Detect which cell encompasses the target text, then output its (x, y) center coordinate. 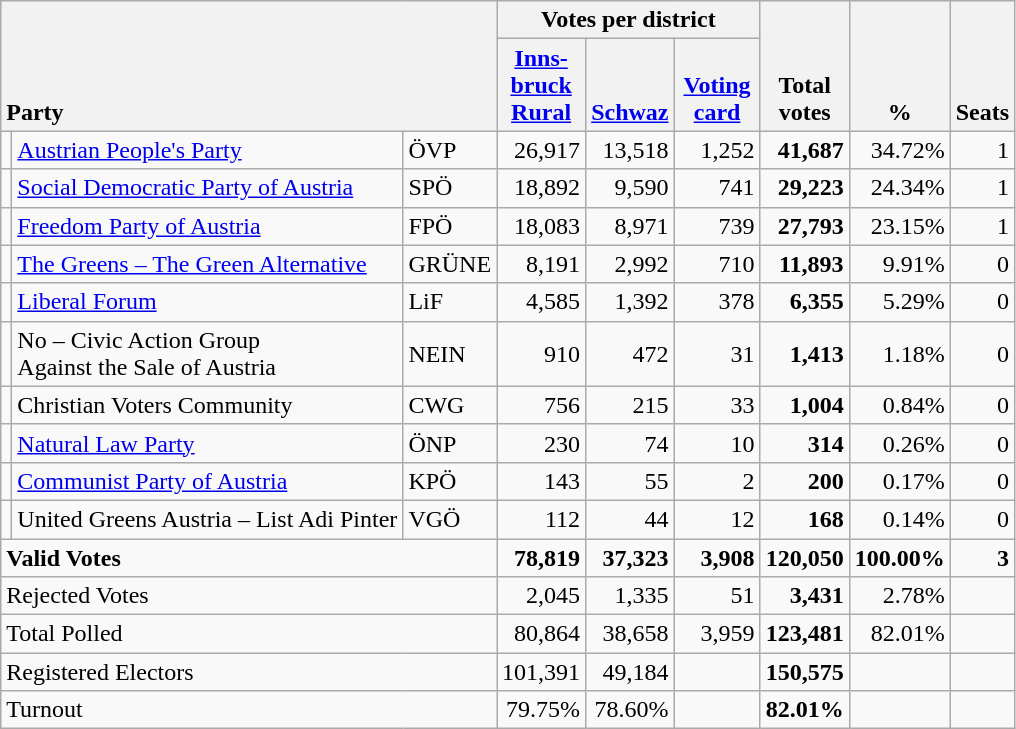
1,335 (630, 596)
Christian Voters Community (208, 405)
739 (717, 226)
5.29% (900, 302)
29,223 (804, 188)
0.14% (900, 519)
2 (717, 481)
78,819 (542, 557)
Natural Law Party (208, 443)
74 (630, 443)
18,892 (542, 188)
150,575 (804, 672)
18,083 (542, 226)
78.60% (630, 710)
9,590 (630, 188)
FPÖ (450, 226)
741 (717, 188)
38,658 (630, 634)
KPÖ (450, 481)
51 (717, 596)
Seats (982, 66)
1.18% (900, 354)
80,864 (542, 634)
LiF (450, 302)
12 (717, 519)
26,917 (542, 150)
Votingcard (717, 85)
No – Civic Action GroupAgainst the Sale of Austria (208, 354)
8,191 (542, 264)
3,908 (717, 557)
4,585 (542, 302)
3,959 (717, 634)
200 (804, 481)
756 (542, 405)
0.84% (900, 405)
SPÖ (450, 188)
Party (249, 66)
168 (804, 519)
2,992 (630, 264)
ÖNP (450, 443)
Schwaz (630, 85)
120,050 (804, 557)
3 (982, 557)
100.00% (900, 557)
GRÜNE (450, 264)
Total Polled (249, 634)
31 (717, 354)
34.72% (900, 150)
230 (542, 443)
Liberal Forum (208, 302)
101,391 (542, 672)
2,045 (542, 596)
Social Democratic Party of Austria (208, 188)
Valid Votes (249, 557)
3,431 (804, 596)
41,687 (804, 150)
VGÖ (450, 519)
37,323 (630, 557)
0.17% (900, 481)
Votes per district (629, 20)
13,518 (630, 150)
27,793 (804, 226)
23.15% (900, 226)
Registered Electors (249, 672)
1,392 (630, 302)
24.34% (900, 188)
ÖVP (450, 150)
0.26% (900, 443)
378 (717, 302)
49,184 (630, 672)
1,252 (717, 150)
55 (630, 481)
44 (630, 519)
CWG (450, 405)
NEIN (450, 354)
2.78% (900, 596)
10 (717, 443)
314 (804, 443)
1,004 (804, 405)
9.91% (900, 264)
6,355 (804, 302)
Inns-bruckRural (542, 85)
Austrian People's Party (208, 150)
Freedom Party of Austria (208, 226)
215 (630, 405)
79.75% (542, 710)
123,481 (804, 634)
Communist Party of Austria (208, 481)
910 (542, 354)
11,893 (804, 264)
33 (717, 405)
United Greens Austria – List Adi Pinter (208, 519)
472 (630, 354)
% (900, 66)
Rejected Votes (249, 596)
Turnout (249, 710)
143 (542, 481)
710 (717, 264)
The Greens – The Green Alternative (208, 264)
8,971 (630, 226)
1,413 (804, 354)
112 (542, 519)
Totalvotes (804, 66)
